Extract the (x, y) coordinate from the center of the cell holding the provided text.  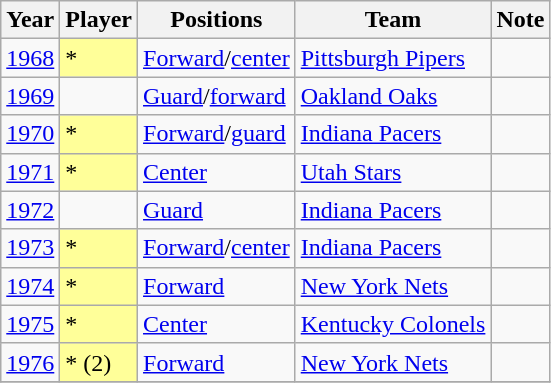
1970 (30, 134)
1971 (30, 172)
Utah Stars (393, 172)
Positions (217, 20)
Year (30, 20)
1968 (30, 58)
1974 (30, 286)
Kentucky Colonels (393, 324)
1975 (30, 324)
Player (99, 20)
Guard/forward (217, 96)
Team (393, 20)
Forward/guard (217, 134)
Note (520, 20)
1976 (30, 362)
* (2) (99, 362)
1969 (30, 96)
1973 (30, 248)
1972 (30, 210)
Oakland Oaks (393, 96)
Pittsburgh Pipers (393, 58)
Guard (217, 210)
